Locate the cell with the specified text and output its [X, Y] center coordinate. 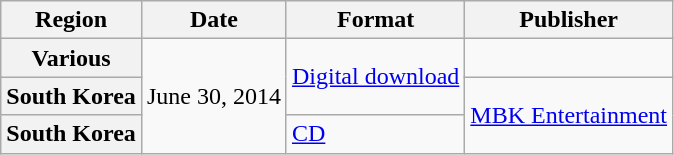
Publisher [569, 20]
Various [72, 58]
Digital download [375, 77]
CD [375, 134]
Region [72, 20]
June 30, 2014 [214, 96]
Date [214, 20]
Format [375, 20]
MBK Entertainment [569, 115]
